Extract the [X, Y] coordinate from the center of the cell holding the provided text.  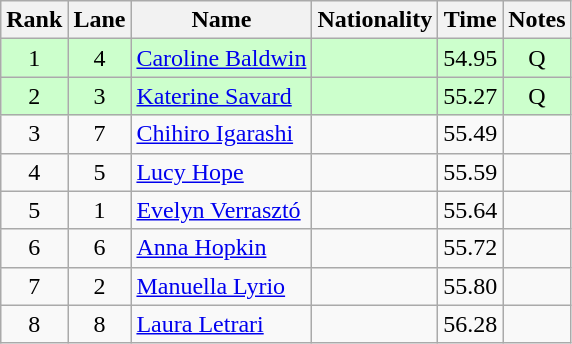
Laura Letrari [222, 324]
55.64 [470, 210]
Rank [34, 20]
Anna Hopkin [222, 248]
Caroline Baldwin [222, 58]
Katerine Savard [222, 96]
55.59 [470, 172]
56.28 [470, 324]
Chihiro Igarashi [222, 134]
Manuella Lyrio [222, 286]
55.27 [470, 96]
Lane [100, 20]
Time [470, 20]
Evelyn Verrasztó [222, 210]
Lucy Hope [222, 172]
Notes [537, 20]
Nationality [375, 20]
54.95 [470, 58]
55.49 [470, 134]
55.72 [470, 248]
Name [222, 20]
55.80 [470, 286]
